Pinpoint the cell where the given text exists, returning its [X, Y] midpoint coordinate. 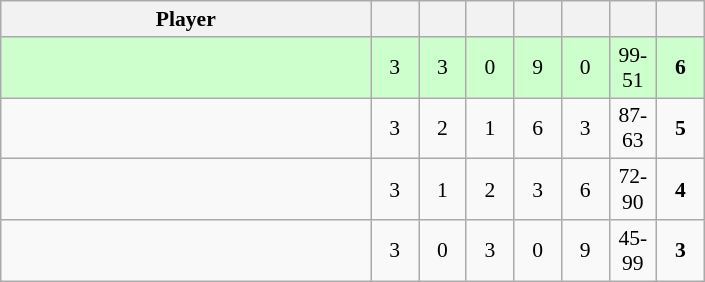
72-90 [633, 190]
Player [186, 19]
87-63 [633, 128]
99-51 [633, 68]
45-99 [633, 250]
5 [681, 128]
4 [681, 190]
